Scan for the cell matching the given text and deliver its (X, Y) coordinate at center. 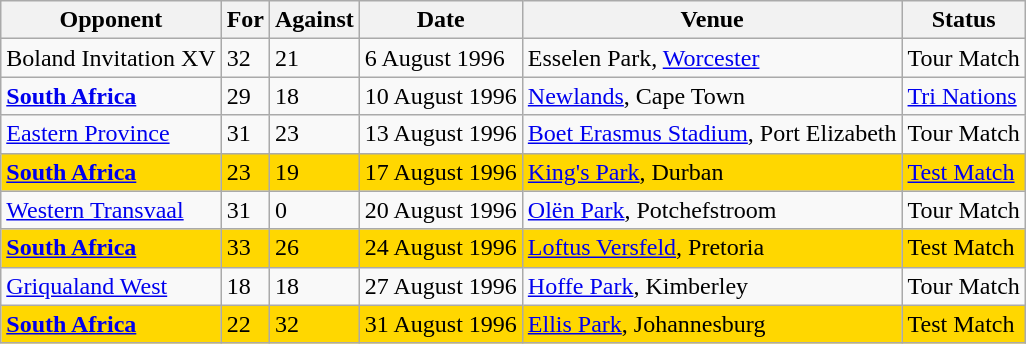
33 (245, 248)
Status (964, 20)
27 August 1996 (440, 286)
Boland Invitation XV (111, 58)
Western Transvaal (111, 210)
22 (245, 324)
Opponent (111, 20)
Hoffe Park, Kimberley (712, 286)
20 August 1996 (440, 210)
Olën Park, Potchefstroom (712, 210)
13 August 1996 (440, 134)
19 (315, 172)
Loftus Versfeld, Pretoria (712, 248)
0 (315, 210)
Tri Nations (964, 96)
Griqualand West (111, 286)
31 August 1996 (440, 324)
Against (315, 20)
29 (245, 96)
17 August 1996 (440, 172)
21 (315, 58)
King's Park, Durban (712, 172)
Date (440, 20)
6 August 1996 (440, 58)
26 (315, 248)
Ellis Park, Johannesburg (712, 324)
24 August 1996 (440, 248)
Boet Erasmus Stadium, Port Elizabeth (712, 134)
10 August 1996 (440, 96)
Eastern Province (111, 134)
Venue (712, 20)
Esselen Park, Worcester (712, 58)
Newlands, Cape Town (712, 96)
For (245, 20)
